Provide the (X, Y) coordinate of the cell's center where the given text is located.  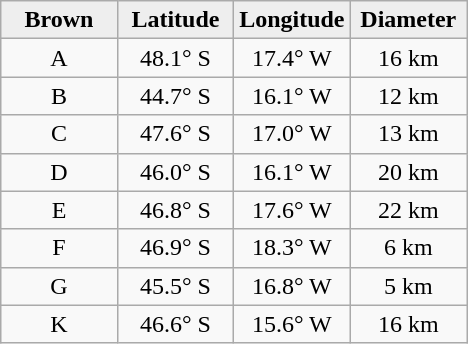
B (59, 96)
46.0° S (175, 172)
Diameter (408, 20)
F (59, 248)
K (59, 324)
Latitude (175, 20)
17.6° W (292, 210)
E (59, 210)
20 km (408, 172)
6 km (408, 248)
18.3° W (292, 248)
Longitude (292, 20)
45.5° S (175, 286)
17.0° W (292, 134)
46.6° S (175, 324)
D (59, 172)
5 km (408, 286)
13 km (408, 134)
46.9° S (175, 248)
12 km (408, 96)
48.1° S (175, 58)
15.6° W (292, 324)
C (59, 134)
A (59, 58)
G (59, 286)
16.8° W (292, 286)
Brown (59, 20)
47.6° S (175, 134)
44.7° S (175, 96)
17.4° W (292, 58)
22 km (408, 210)
46.8° S (175, 210)
